Provide the [x, y] coordinate of the cell's center where the given text is located.  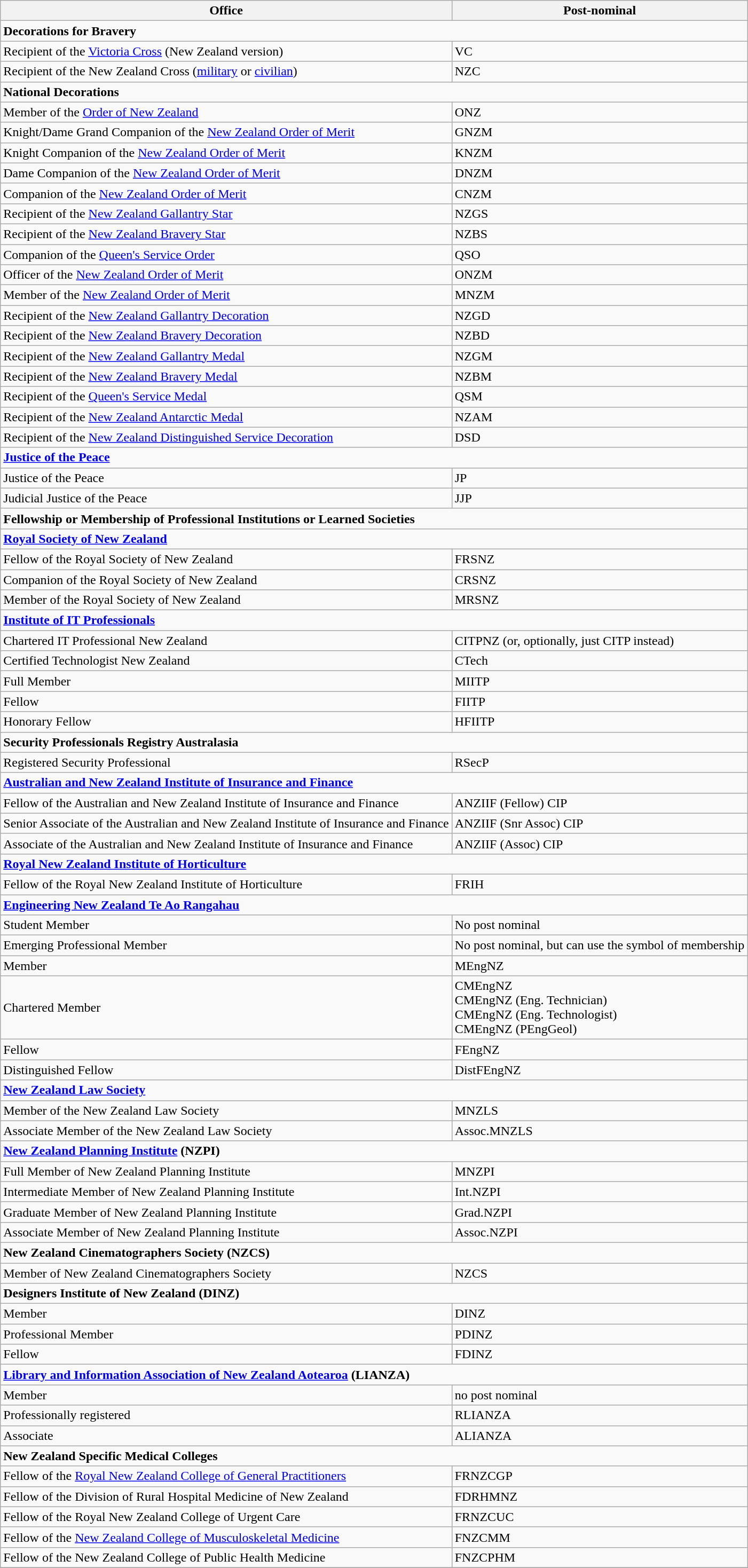
Certified Technologist New Zealand [226, 661]
Recipient of the New Zealand Cross (military or civilian) [226, 72]
ANZIIF (Snr Assoc) CIP [600, 823]
Fellow of the Royal New Zealand Institute of Horticulture [226, 884]
Recipient of the New Zealand Gallantry Star [226, 214]
FDINZ [600, 1354]
MNZPI [600, 1171]
Post-nominal [600, 11]
ANZIIF (Assoc) CIP [600, 844]
PDINZ [600, 1334]
No post nominal, but can use the symbol of membership [600, 945]
NZGD [600, 316]
Designers Institute of New Zealand (DINZ) [374, 1294]
FDRHMNZ [600, 1496]
Fellow of the Australian and New Zealand Institute of Insurance and Finance [226, 803]
MNZM [600, 295]
Assoc.NZPI [600, 1232]
Registered Security Professional [226, 762]
Chartered IT Professional New Zealand [226, 641]
NZCS [600, 1273]
Member of the Order of New Zealand [226, 112]
Member of the New Zealand Order of Merit [226, 295]
Security Professionals Registry Australasia [374, 742]
New Zealand Planning Institute (NZPI) [374, 1151]
Recipient of the New Zealand Gallantry Medal [226, 356]
Associate [226, 1436]
Dame Companion of the New Zealand Order of Merit [226, 173]
ONZ [600, 112]
NZGM [600, 356]
Decorations for Bravery [374, 31]
FRIH [600, 884]
Fellow of the Royal New Zealand College of General Practitioners [226, 1476]
ANZIIF (Fellow) CIP [600, 803]
Associate Member of New Zealand Planning Institute [226, 1232]
RLIANZA [600, 1415]
Student Member [226, 925]
Companion of the New Zealand Order of Merit [226, 193]
FRNZCGP [600, 1476]
Recipient of the Victoria Cross (New Zealand version) [226, 51]
Knight Companion of the New Zealand Order of Merit [226, 153]
Institute of IT Professionals [374, 620]
Member of the Royal Society of New Zealand [226, 600]
Graduate Member of New Zealand Planning Institute [226, 1212]
Recipient of the New Zealand Distinguished Service Decoration [226, 437]
NZGS [600, 214]
Royal Society of New Zealand [374, 539]
Distinguished Fellow [226, 1070]
Recipient of the New Zealand Bravery Decoration [226, 336]
MRSNZ [600, 600]
CITPNZ (or, optionally, just CITP instead) [600, 641]
Fellow of the Division of Rural Hospital Medicine of New Zealand [226, 1496]
CMEngNZCMEngNZ (Eng. Technician)CMEngNZ (Eng. Technologist)CMEngNZ (PEngGeol) [600, 1008]
Senior Associate of the Australian and New Zealand Institute of Insurance and Finance [226, 823]
Officer of the New Zealand Order of Merit [226, 275]
MEngNZ [600, 966]
NZBM [600, 376]
Library and Information Association of New Zealand Aotearoa (LIANZA) [374, 1375]
Grad.NZPI [600, 1212]
FEngNZ [600, 1050]
DINZ [600, 1314]
No post nominal [600, 925]
Full Member of New Zealand Planning Institute [226, 1171]
CNZM [600, 193]
MNZLS [600, 1110]
GNZM [600, 132]
Fellow of the New Zealand College of Public Health Medicine [226, 1557]
MIITP [600, 681]
Fellow of the Royal Society of New Zealand [226, 559]
New Zealand Cinematographers Society (NZCS) [374, 1252]
Assoc.MNZLS [600, 1131]
QSM [600, 397]
Recipient of the New Zealand Bravery Medal [226, 376]
Engineering New Zealand Te Ao Rangahau [374, 905]
VC [600, 51]
Full Member [226, 681]
FIITP [600, 702]
FNZCPHM [600, 1557]
QSO [600, 255]
DistFEngNZ [600, 1070]
Royal New Zealand Institute of Horticulture [374, 864]
Companion of the Royal Society of New Zealand [226, 579]
Australian and New Zealand Institute of Insurance and Finance [374, 783]
NZAM [600, 417]
FRSNZ [600, 559]
JJP [600, 498]
Associate Member of the New Zealand Law Society [226, 1131]
Recipient of the Queen's Service Medal [226, 397]
Office [226, 11]
Fellow of the New Zealand College of Musculoskeletal Medicine [226, 1537]
RSecP [600, 762]
Recipient of the New Zealand Antarctic Medal [226, 417]
Intermediate Member of New Zealand Planning Institute [226, 1192]
ONZM [600, 275]
Professional Member [226, 1334]
HFIITP [600, 722]
Associate of the Australian and New Zealand Institute of Insurance and Finance [226, 844]
New Zealand Law Society [374, 1090]
DSD [600, 437]
NZBS [600, 234]
FRNZCUC [600, 1517]
NZC [600, 72]
Honorary Fellow [226, 722]
National Decorations [374, 92]
ALIANZA [600, 1436]
CTech [600, 661]
Chartered Member [226, 1008]
FNZCMM [600, 1537]
Member of the New Zealand Law Society [226, 1110]
Knight/Dame Grand Companion of the New Zealand Order of Merit [226, 132]
Professionally registered [226, 1415]
Judicial Justice of the Peace [226, 498]
Emerging Professional Member [226, 945]
KNZM [600, 153]
CRSNZ [600, 579]
no post nominal [600, 1395]
Companion of the Queen's Service Order [226, 255]
New Zealand Specific Medical Colleges [374, 1456]
Member of New Zealand Cinematographers Society [226, 1273]
Recipient of the New Zealand Gallantry Decoration [226, 316]
Recipient of the New Zealand Bravery Star [226, 234]
Fellow of the Royal New Zealand College of Urgent Care [226, 1517]
Fellowship or Membership of Professional Institutions or Learned Societies [374, 518]
Int.NZPI [600, 1192]
DNZM [600, 173]
JP [600, 478]
NZBD [600, 336]
